Provide the [x, y] coordinate of the cell's center where the given text is located.  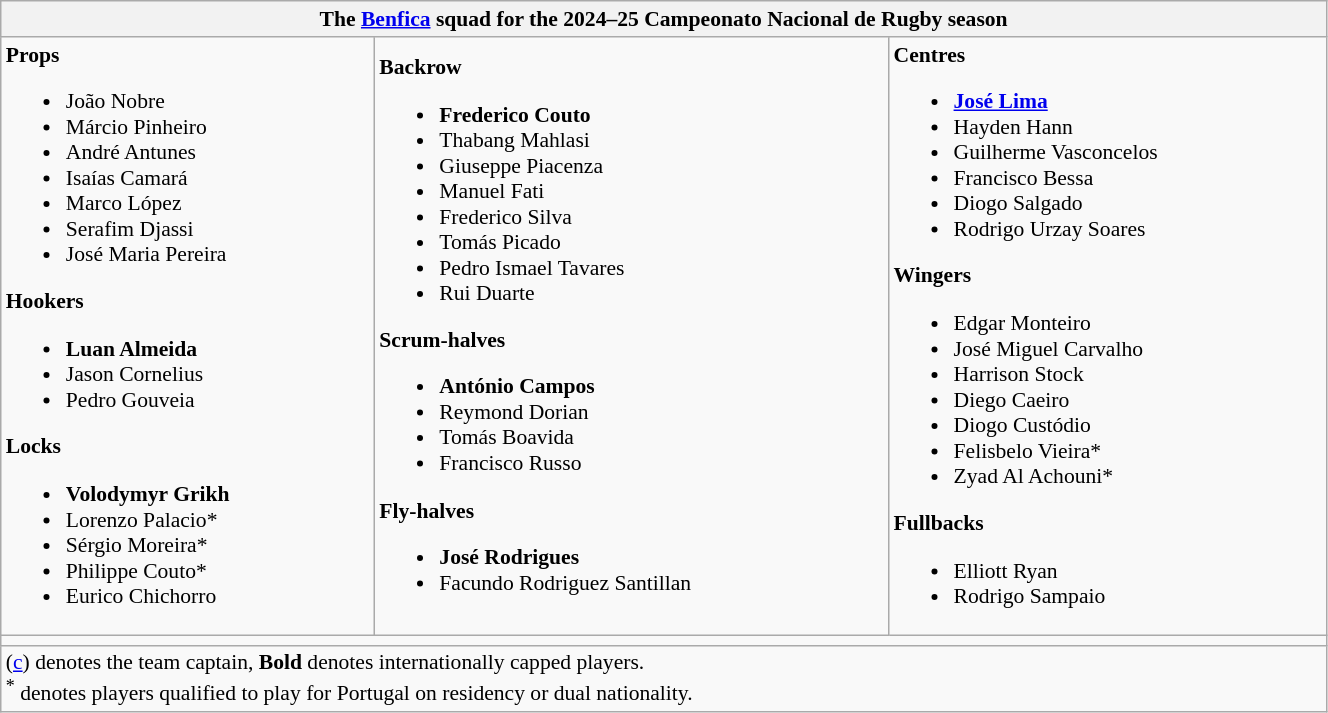
The Benfica squad for the 2024–25 Campeonato Nacional de Rugby season [664, 19]
